Return (X, Y) of the center of cell containing provided text 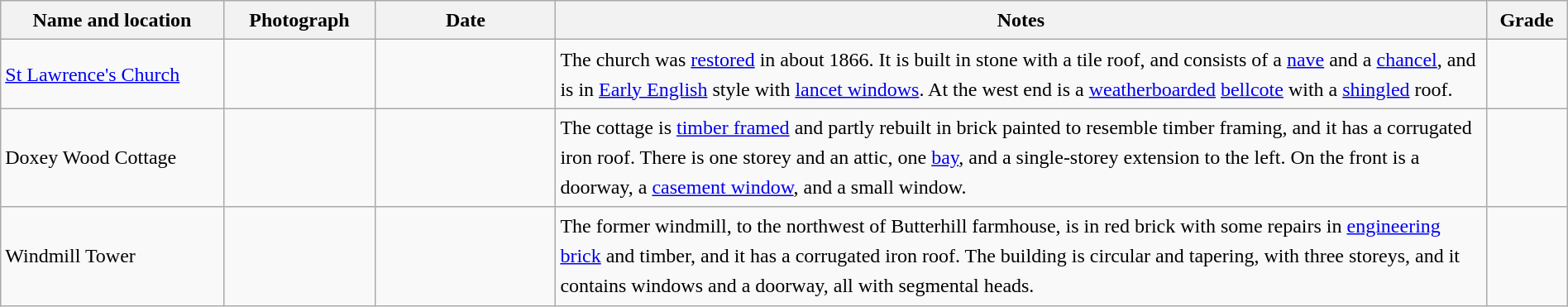
Notes (1021, 20)
Doxey Wood Cottage (112, 157)
Date (466, 20)
Windmill Tower (112, 257)
Name and location (112, 20)
St Lawrence's Church (112, 74)
Grade (1527, 20)
Photograph (299, 20)
